Return the [X, Y] coordinate for the center point of the cell that contains the specified text.  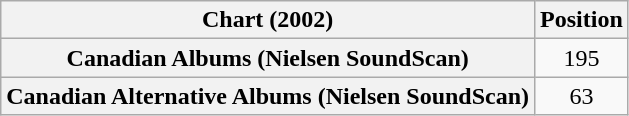
195 [582, 58]
Chart (2002) [268, 20]
Canadian Albums (Nielsen SoundScan) [268, 58]
63 [582, 96]
Canadian Alternative Albums (Nielsen SoundScan) [268, 96]
Position [582, 20]
